For the text-containing cell, return its midpoint in [X, Y] coordinate format. 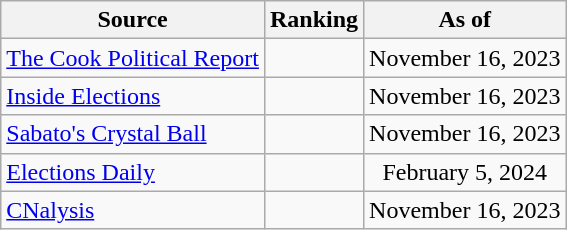
The Cook Political Report [133, 58]
Elections Daily [133, 172]
Sabato's Crystal Ball [133, 134]
As of [465, 20]
Inside Elections [133, 96]
February 5, 2024 [465, 172]
Source [133, 20]
Ranking [314, 20]
CNalysis [133, 210]
